Output the (x, y) coordinate of the center of the cell containing the given text.  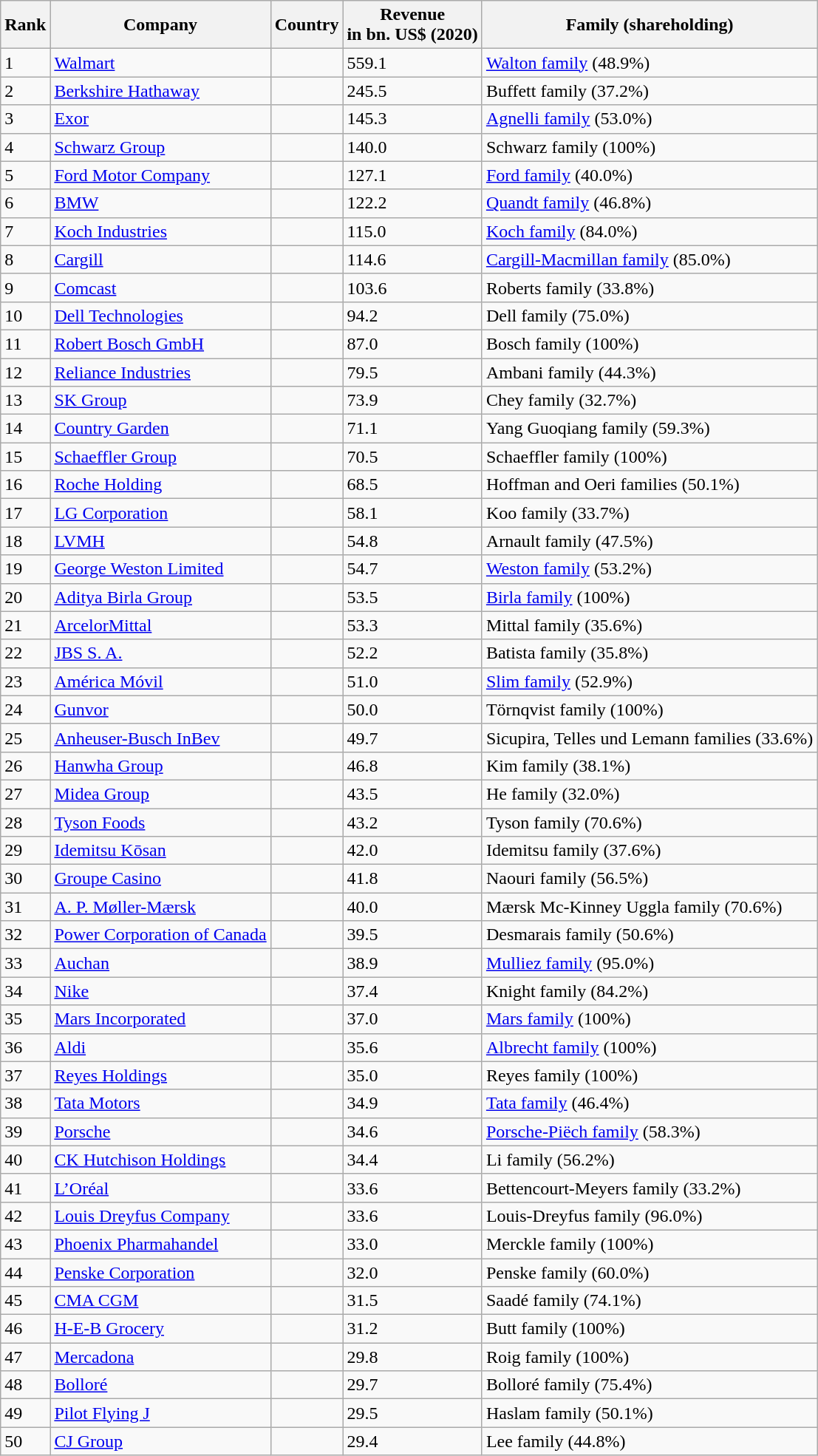
29.7 (412, 1385)
37 (25, 1075)
Butt family (100%) (649, 1329)
A. P. Møller-Mærsk (160, 907)
George Weston Limited (160, 569)
30 (25, 879)
45 (25, 1301)
Batista family (35.8%) (649, 653)
14 (25, 429)
He family (32.0%) (649, 794)
Yang Guoqiang family (59.3%) (649, 429)
CK Hutchison Holdings (160, 1160)
12 (25, 372)
11 (25, 344)
Sicupira, Telles und Lemann families (33.6%) (649, 738)
58.1 (412, 513)
Haslam family (50.1%) (649, 1413)
4 (25, 147)
Country Garden (160, 429)
Gunvor (160, 710)
33.0 (412, 1244)
Tyson family (70.6%) (649, 823)
Groupe Casino (160, 879)
Idemitsu family (37.6%) (649, 851)
Pilot Flying J (160, 1413)
49 (25, 1413)
Schwarz Group (160, 147)
Schaeffler family (100%) (649, 457)
115.0 (412, 231)
39.5 (412, 935)
43.5 (412, 794)
52.2 (412, 653)
Nike (160, 991)
Reyes Holdings (160, 1075)
Cargill-Macmillan family (85.0%) (649, 259)
Porsche (160, 1132)
35.6 (412, 1047)
37.0 (412, 1019)
LG Corporation (160, 513)
LVMH (160, 541)
Roig family (100%) (649, 1357)
71.1 (412, 429)
Porsche-Piëch family (58.3%) (649, 1132)
Naouri family (56.5%) (649, 879)
9 (25, 288)
53.5 (412, 597)
23 (25, 681)
38 (25, 1103)
Reyes family (100%) (649, 1075)
Roche Holding (160, 485)
21 (25, 625)
Idemitsu Kōsan (160, 851)
245.5 (412, 91)
Hanwha Group (160, 766)
34.9 (412, 1103)
América Móvil (160, 681)
7 (25, 231)
Company (160, 25)
34.6 (412, 1132)
Arnault family (47.5%) (649, 541)
Mars Incorporated (160, 1019)
Walmart (160, 63)
Knight family (84.2%) (649, 991)
Rank (25, 25)
35 (25, 1019)
5 (25, 175)
44 (25, 1272)
Chey family (32.7%) (649, 401)
140.0 (412, 147)
41.8 (412, 879)
29.4 (412, 1441)
559.1 (412, 63)
33 (25, 963)
Berkshire Hathaway (160, 91)
10 (25, 316)
24 (25, 710)
Li family (56.2%) (649, 1160)
Penske Corporation (160, 1272)
Bettencourt-Meyers family (33.2%) (649, 1188)
19 (25, 569)
73.9 (412, 401)
17 (25, 513)
Tata Motors (160, 1103)
Mærsk Mc-Kinney Uggla family (70.6%) (649, 907)
Anheuser-Busch InBev (160, 738)
29 (25, 851)
38.9 (412, 963)
Mulliez family (95.0%) (649, 963)
Tata family (46.4%) (649, 1103)
Robert Bosch GmbH (160, 344)
13 (25, 401)
Saadé family (74.1%) (649, 1301)
Törnqvist family (100%) (649, 710)
Koch Industries (160, 231)
40 (25, 1160)
Birla family (100%) (649, 597)
53.3 (412, 625)
32.0 (412, 1272)
Hoffman and Oeri families (50.1%) (649, 485)
Mercadona (160, 1357)
51.0 (412, 681)
CJ Group (160, 1441)
26 (25, 766)
Dell family (75.0%) (649, 316)
37.4 (412, 991)
68.5 (412, 485)
Aditya Birla Group (160, 597)
Midea Group (160, 794)
127.1 (412, 175)
Revenuein bn. US$ (2020) (412, 25)
Bolloré (160, 1385)
Penske family (60.0%) (649, 1272)
16 (25, 485)
114.6 (412, 259)
28 (25, 823)
Phoenix Pharmahandel (160, 1244)
94.2 (412, 316)
36 (25, 1047)
Weston family (53.2%) (649, 569)
Bosch family (100%) (649, 344)
29.5 (412, 1413)
Schaeffler Group (160, 457)
Auchan (160, 963)
H-E-B Grocery (160, 1329)
41 (25, 1188)
Albrecht family (100%) (649, 1047)
ArcelorMittal (160, 625)
Walton family (48.9%) (649, 63)
42.0 (412, 851)
CMA CGM (160, 1301)
79.5 (412, 372)
BMW (160, 203)
1 (25, 63)
Koo family (33.7%) (649, 513)
103.6 (412, 288)
Kim family (38.1%) (649, 766)
25 (25, 738)
Country (307, 25)
Bolloré family (75.4%) (649, 1385)
Desmarais family (50.6%) (649, 935)
20 (25, 597)
Cargill (160, 259)
54.8 (412, 541)
31.2 (412, 1329)
39 (25, 1132)
Lee family (44.8%) (649, 1441)
6 (25, 203)
Agnelli family (53.0%) (649, 119)
22 (25, 653)
40.0 (412, 907)
L’Oréal (160, 1188)
29.8 (412, 1357)
70.5 (412, 457)
50 (25, 1441)
Quandt family (46.8%) (649, 203)
Family (shareholding) (649, 25)
Slim family (52.9%) (649, 681)
Koch family (84.0%) (649, 231)
8 (25, 259)
34.4 (412, 1160)
Ford family (40.0%) (649, 175)
Reliance Industries (160, 372)
35.0 (412, 1075)
49.7 (412, 738)
Comcast (160, 288)
Roberts family (33.8%) (649, 288)
145.3 (412, 119)
42 (25, 1216)
JBS S. A. (160, 653)
Schwarz family (100%) (649, 147)
Mittal family (35.6%) (649, 625)
46 (25, 1329)
31.5 (412, 1301)
18 (25, 541)
Buffett family (37.2%) (649, 91)
50.0 (412, 710)
27 (25, 794)
Exor (160, 119)
2 (25, 91)
Merckle family (100%) (649, 1244)
Ambani family (44.3%) (649, 372)
Mars family (100%) (649, 1019)
122.2 (412, 203)
Ford Motor Company (160, 175)
Louis-Dreyfus family (96.0%) (649, 1216)
47 (25, 1357)
Tyson Foods (160, 823)
48 (25, 1385)
Aldi (160, 1047)
32 (25, 935)
Dell Technologies (160, 316)
43 (25, 1244)
Louis Dreyfus Company (160, 1216)
SK Group (160, 401)
31 (25, 907)
46.8 (412, 766)
87.0 (412, 344)
15 (25, 457)
54.7 (412, 569)
43.2 (412, 823)
Power Corporation of Canada (160, 935)
3 (25, 119)
34 (25, 991)
